Detect which cell encompasses the target text, then output its [X, Y] center coordinate. 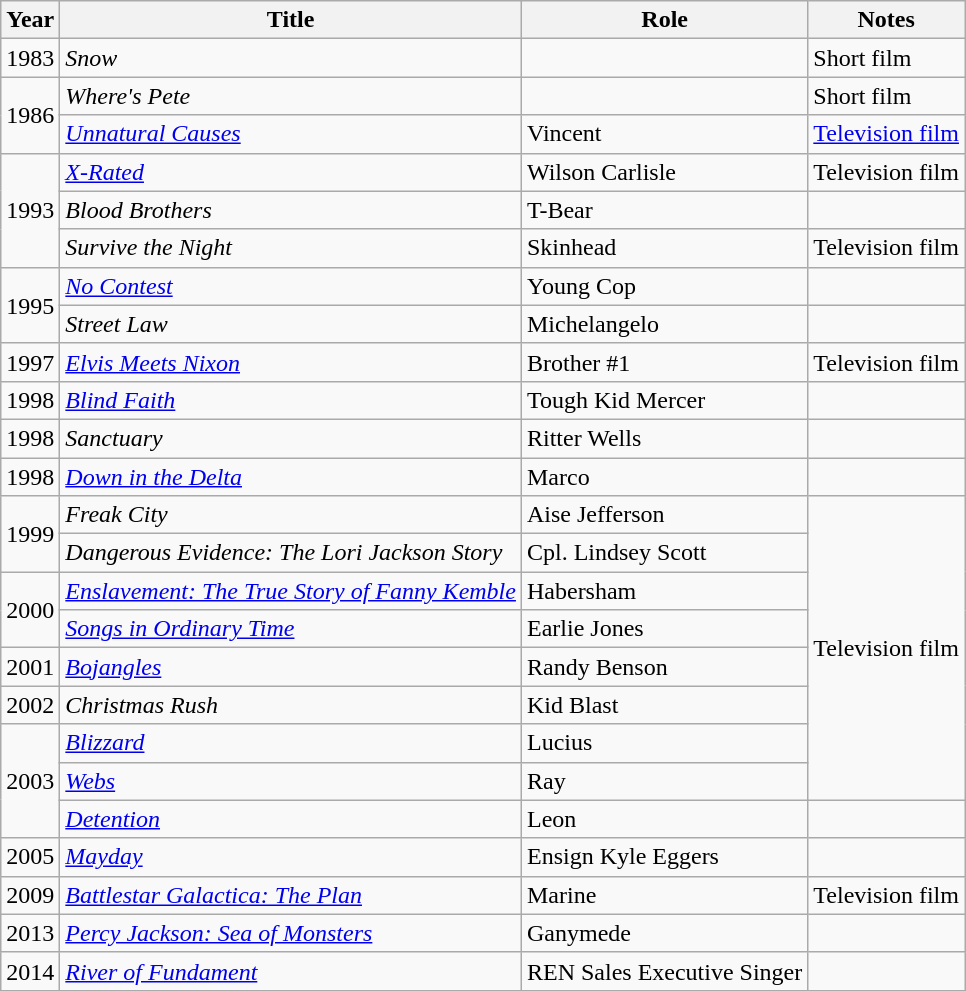
Snow [291, 58]
Leon [664, 819]
1993 [30, 210]
Ensign Kyle Eggers [664, 857]
Young Cop [664, 286]
Bojangles [291, 667]
1997 [30, 362]
Year [30, 20]
Enslavement: The True Story of Fanny Kemble [291, 591]
Ganymede [664, 933]
Cpl. Lindsey Scott [664, 553]
X-Rated [291, 172]
1999 [30, 534]
No Contest [291, 286]
1986 [30, 115]
Role [664, 20]
2000 [30, 610]
Webs [291, 781]
2005 [30, 857]
2014 [30, 971]
Marco [664, 477]
Lucius [664, 743]
Wilson Carlisle [664, 172]
2001 [30, 667]
2002 [30, 705]
2009 [30, 895]
Marine [664, 895]
Aise Jefferson [664, 515]
Down in the Delta [291, 477]
Randy Benson [664, 667]
Blood Brothers [291, 210]
2013 [30, 933]
Blind Faith [291, 400]
2003 [30, 781]
Ritter Wells [664, 438]
Michelangelo [664, 324]
Freak City [291, 515]
Survive the Night [291, 248]
1983 [30, 58]
Tough Kid Mercer [664, 400]
Notes [886, 20]
Detention [291, 819]
Songs in Ordinary Time [291, 629]
Kid Blast [664, 705]
REN Sales Executive Singer [664, 971]
Mayday [291, 857]
Sanctuary [291, 438]
Ray [664, 781]
Earlie Jones [664, 629]
Dangerous Evidence: The Lori Jackson Story [291, 553]
Battlestar Galactica: The Plan [291, 895]
Where's Pete [291, 96]
Brother #1 [664, 362]
1995 [30, 305]
Elvis Meets Nixon [291, 362]
Habersham [664, 591]
River of Fundament [291, 971]
Christmas Rush [291, 705]
Vincent [664, 134]
T-Bear [664, 210]
Percy Jackson: Sea of Monsters [291, 933]
Unnatural Causes [291, 134]
Blizzard [291, 743]
Skinhead [664, 248]
Title [291, 20]
Street Law [291, 324]
